Return the [X, Y] coordinate for the center point of the cell that contains the specified text.  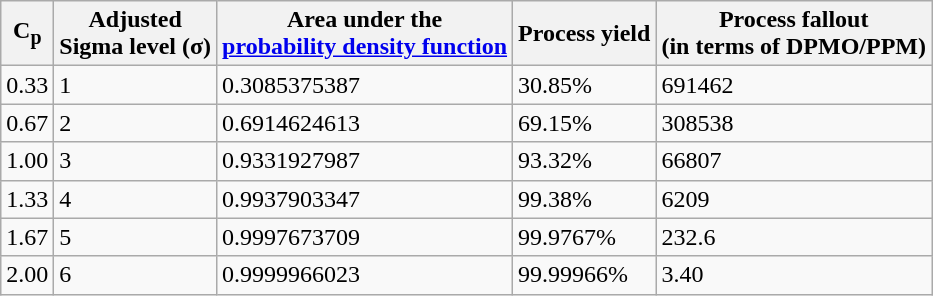
Area under theprobability density function [365, 34]
6 [136, 275]
2 [136, 123]
2.00 [28, 275]
1.67 [28, 237]
6209 [794, 199]
1.33 [28, 199]
0.9999966023 [365, 275]
66807 [794, 161]
Cp [28, 34]
4 [136, 199]
0.6914624613 [365, 123]
0.9937903347 [365, 199]
3 [136, 161]
0.9331927987 [365, 161]
308538 [794, 123]
0.67 [28, 123]
AdjustedSigma level (σ) [136, 34]
0.33 [28, 85]
0.3085375387 [365, 85]
5 [136, 237]
Process fallout(in terms of DPMO/PPM) [794, 34]
69.15% [584, 123]
1 [136, 85]
30.85% [584, 85]
691462 [794, 85]
99.9767% [584, 237]
99.38% [584, 199]
99.99966% [584, 275]
0.9997673709 [365, 237]
Process yield [584, 34]
1.00 [28, 161]
93.32% [584, 161]
3.40 [794, 275]
232.6 [794, 237]
